Search for the cell housing the specified text and yield its [X, Y] center coordinate. 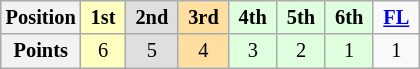
2 [301, 51]
6 [104, 51]
3rd [203, 17]
2nd [152, 17]
1st [104, 17]
4 [203, 51]
4th [253, 17]
5th [301, 17]
Points [41, 51]
5 [152, 51]
Position [41, 17]
FL [396, 17]
6th [349, 17]
3 [253, 51]
